Return [X, Y] of the center of cell containing provided text 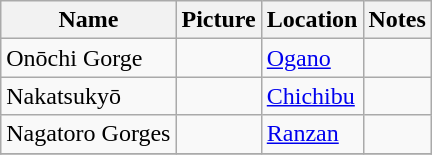
Notes [397, 20]
Ranzan [312, 134]
Nagatoro Gorges [88, 134]
Chichibu [312, 96]
Ogano [312, 58]
Picture [218, 20]
Onōchi Gorge [88, 58]
Location [312, 20]
Name [88, 20]
Nakatsukyō [88, 96]
